Identify which cell holds the provided text, then report its (X, Y) central coordinate. 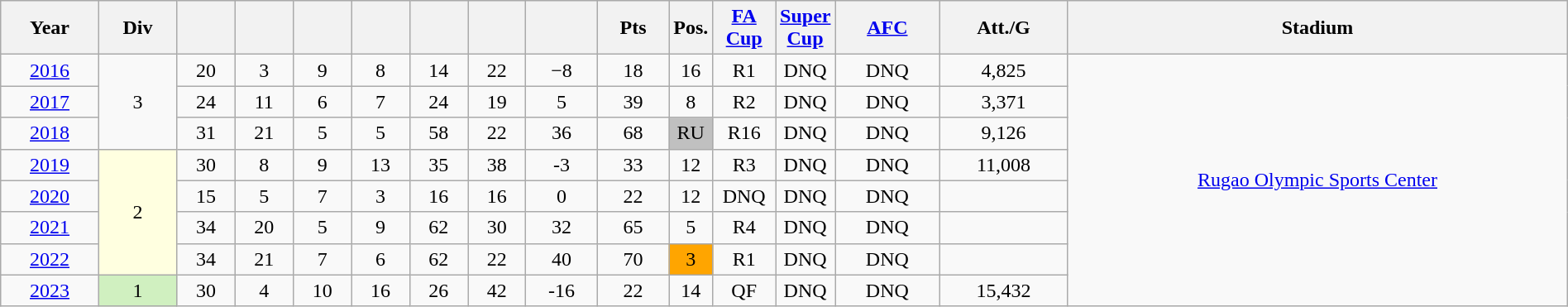
2016 (50, 70)
18 (633, 70)
R3 (744, 165)
Year (50, 28)
36 (562, 133)
-3 (562, 165)
2 (137, 212)
2018 (50, 133)
9,126 (1004, 133)
15,432 (1004, 290)
2021 (50, 228)
QF (744, 290)
R16 (744, 133)
19 (497, 102)
39 (633, 102)
11 (264, 102)
3,371 (1004, 102)
32 (562, 228)
4,825 (1004, 70)
2017 (50, 102)
Att./G (1004, 28)
−8 (562, 70)
11,008 (1004, 165)
10 (322, 290)
0 (562, 196)
38 (497, 165)
31 (206, 133)
AFC (888, 28)
2023 (50, 290)
70 (633, 259)
35 (438, 165)
33 (633, 165)
1 (137, 290)
26 (438, 290)
58 (438, 133)
2020 (50, 196)
Super Cup (806, 28)
Pos. (691, 28)
FA Cup (744, 28)
68 (633, 133)
2019 (50, 165)
2022 (50, 259)
13 (380, 165)
42 (497, 290)
65 (633, 228)
Rugao Olympic Sports Center (1317, 180)
Stadium (1317, 28)
Pts (633, 28)
40 (562, 259)
4 (264, 290)
R4 (744, 228)
Div (137, 28)
-16 (562, 290)
RU (691, 133)
R2 (744, 102)
15 (206, 196)
